Determine the (x, y) coordinate at the center of the cell enclosing the given text.  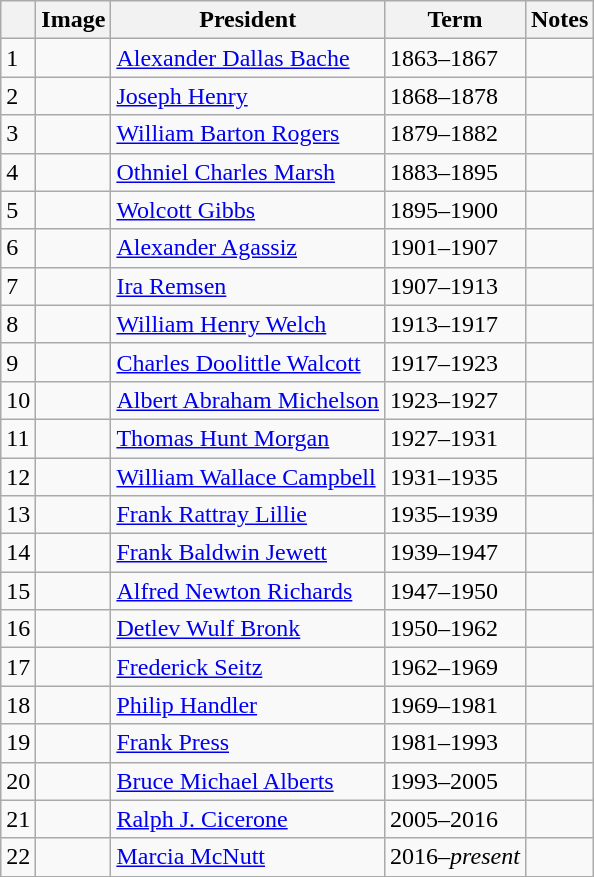
4 (18, 172)
1879–1882 (456, 134)
Othniel Charles Marsh (248, 172)
17 (18, 667)
18 (18, 705)
9 (18, 362)
15 (18, 591)
8 (18, 324)
1907–1913 (456, 286)
Image (74, 20)
Marcia McNutt (248, 857)
1993–2005 (456, 781)
Joseph Henry (248, 96)
Frank Press (248, 743)
1981–1993 (456, 743)
Bruce Michael Alberts (248, 781)
1947–1950 (456, 591)
12 (18, 477)
14 (18, 553)
1901–1907 (456, 248)
1923–1927 (456, 400)
Ira Remsen (248, 286)
6 (18, 248)
Frederick Seitz (248, 667)
1 (18, 58)
22 (18, 857)
Alfred Newton Richards (248, 591)
Albert Abraham Michelson (248, 400)
2016–present (456, 857)
16 (18, 629)
1969–1981 (456, 705)
1863–1867 (456, 58)
2005–2016 (456, 819)
3 (18, 134)
Notes (559, 20)
Frank Baldwin Jewett (248, 553)
Philip Handler (248, 705)
1883–1895 (456, 172)
Term (456, 20)
10 (18, 400)
21 (18, 819)
Wolcott Gibbs (248, 210)
1962–1969 (456, 667)
Charles Doolittle Walcott (248, 362)
1868–1878 (456, 96)
1935–1939 (456, 515)
5 (18, 210)
Alexander Agassiz (248, 248)
1939–1947 (456, 553)
William Wallace Campbell (248, 477)
President (248, 20)
1913–1917 (456, 324)
19 (18, 743)
1927–1931 (456, 438)
20 (18, 781)
Detlev Wulf Bronk (248, 629)
2 (18, 96)
Thomas Hunt Morgan (248, 438)
1895–1900 (456, 210)
Frank Rattray Lillie (248, 515)
William Barton Rogers (248, 134)
13 (18, 515)
1931–1935 (456, 477)
1917–1923 (456, 362)
7 (18, 286)
Ralph J. Cicerone (248, 819)
1950–1962 (456, 629)
11 (18, 438)
William Henry Welch (248, 324)
Alexander Dallas Bache (248, 58)
